Detect which cell encompasses the target text, then output its [X, Y] center coordinate. 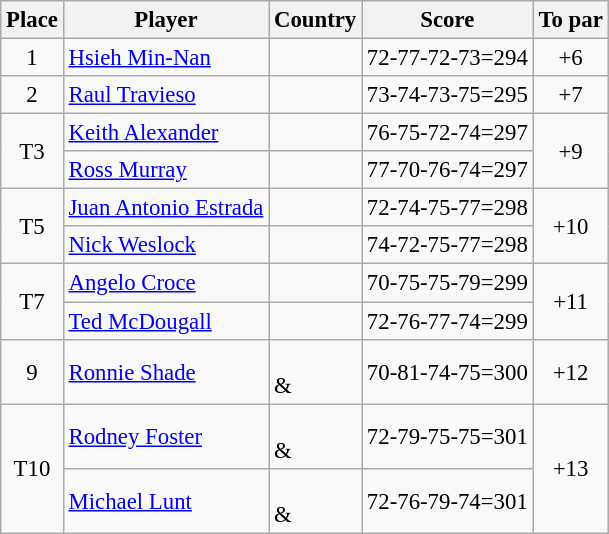
72-77-72-73=294 [448, 58]
Rodney Foster [166, 436]
72-79-75-75=301 [448, 436]
Juan Antonio Estrada [166, 208]
70-81-74-75=300 [448, 372]
To par [570, 20]
9 [32, 372]
Ross Murray [166, 170]
Score [448, 20]
Angelo Croce [166, 283]
72-74-75-77=298 [448, 208]
2 [32, 95]
Hsieh Min-Nan [166, 58]
Keith Alexander [166, 133]
70-75-75-79=299 [448, 283]
+10 [570, 226]
+13 [570, 468]
T5 [32, 226]
74-72-75-77=298 [448, 245]
Nick Weslock [166, 245]
1 [32, 58]
+7 [570, 95]
Player [166, 20]
T7 [32, 302]
76-75-72-74=297 [448, 133]
+11 [570, 302]
Raul Travieso [166, 95]
+12 [570, 372]
Ted McDougall [166, 321]
72-76-79-74=301 [448, 500]
77-70-76-74=297 [448, 170]
73-74-73-75=295 [448, 95]
T3 [32, 152]
+9 [570, 152]
Place [32, 20]
+6 [570, 58]
72-76-77-74=299 [448, 321]
Ronnie Shade [166, 372]
Michael Lunt [166, 500]
T10 [32, 468]
Country [316, 20]
